Search for the cell housing the specified text and yield its [x, y] center coordinate. 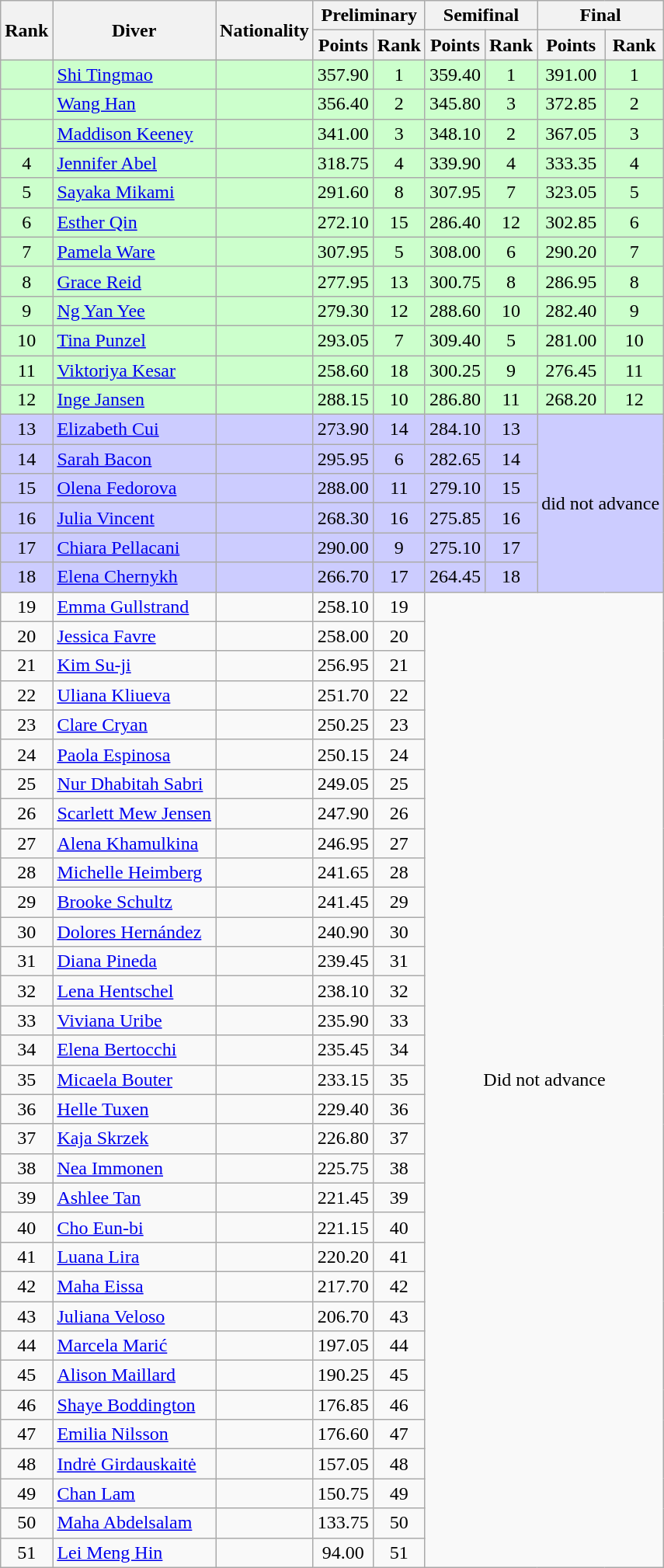
277.95 [343, 281]
258.00 [343, 636]
176.85 [343, 1405]
Pamela Ware [134, 252]
275.10 [455, 548]
235.45 [343, 1050]
250.15 [343, 754]
197.05 [343, 1346]
295.95 [343, 459]
Chiara Pellacani [134, 548]
266.70 [343, 577]
246.95 [343, 843]
Inge Jansen [134, 400]
Uliana Kliueva [134, 695]
273.90 [343, 429]
247.90 [343, 813]
150.75 [343, 1493]
Michelle Heimberg [134, 873]
290.00 [343, 548]
Tina Punzel [134, 340]
Chan Lam [134, 1493]
268.30 [343, 518]
302.85 [572, 222]
333.35 [572, 163]
Maddison Keeney [134, 134]
Brooke Schultz [134, 902]
288.00 [343, 488]
286.40 [455, 222]
225.75 [343, 1168]
249.05 [343, 784]
220.20 [343, 1257]
241.65 [343, 873]
Paola Espinosa [134, 754]
348.10 [455, 134]
Did not advance [544, 1080]
226.80 [343, 1139]
300.75 [455, 281]
Scarlett Mew Jensen [134, 813]
282.65 [455, 459]
275.85 [455, 518]
323.05 [572, 193]
293.05 [343, 340]
272.10 [343, 222]
Elizabeth Cui [134, 429]
221.45 [343, 1198]
Grace Reid [134, 281]
372.85 [572, 104]
Maha Abdelsalam [134, 1523]
279.10 [455, 488]
279.30 [343, 311]
Olena Fedorova [134, 488]
239.45 [343, 961]
359.40 [455, 75]
391.00 [572, 75]
Sarah Bacon [134, 459]
357.90 [343, 75]
288.60 [455, 311]
Elena Chernykh [134, 577]
241.45 [343, 902]
217.70 [343, 1286]
Viktoriya Kesar [134, 370]
Maha Eissa [134, 1286]
94.00 [343, 1552]
Elena Bertocchi [134, 1050]
Shaye Boddington [134, 1405]
276.45 [572, 370]
221.15 [343, 1227]
339.90 [455, 163]
Esther Qin [134, 222]
251.70 [343, 695]
284.10 [455, 429]
Dolores Hernández [134, 932]
Alena Khamulkina [134, 843]
291.60 [343, 193]
133.75 [343, 1523]
Semifinal [481, 16]
157.05 [343, 1464]
238.10 [343, 991]
367.05 [572, 134]
206.70 [343, 1316]
Cho Eun-bi [134, 1227]
Sayaka Mikami [134, 193]
290.20 [572, 252]
Kaja Skrzek [134, 1139]
286.80 [455, 400]
286.95 [572, 281]
190.25 [343, 1375]
345.80 [455, 104]
Jennifer Abel [134, 163]
Juliana Veloso [134, 1316]
341.00 [343, 134]
Shi Tingmao [134, 75]
Wang Han [134, 104]
250.25 [343, 725]
176.60 [343, 1434]
240.90 [343, 932]
Micaela Bouter [134, 1080]
Alison Maillard [134, 1375]
Diana Pineda [134, 961]
Preliminary [369, 16]
308.00 [455, 252]
300.25 [455, 370]
Indrė Girdauskaitė [134, 1464]
Helle Tuxen [134, 1109]
Nationality [265, 30]
288.15 [343, 400]
256.95 [343, 666]
Lena Hentschel [134, 991]
235.90 [343, 1020]
Final [601, 16]
Emma Gullstrand [134, 607]
Ashlee Tan [134, 1198]
282.40 [572, 311]
Diver [134, 30]
Nea Immonen [134, 1168]
356.40 [343, 104]
Julia Vincent [134, 518]
258.10 [343, 607]
Clare Cryan [134, 725]
Marcela Marić [134, 1346]
229.40 [343, 1109]
Lei Meng Hin [134, 1552]
Ng Yan Yee [134, 311]
318.75 [343, 163]
258.60 [343, 370]
264.45 [455, 577]
Luana Lira [134, 1257]
268.20 [572, 400]
Viviana Uribe [134, 1020]
Emilia Nilsson [134, 1434]
281.00 [572, 340]
Kim Su-ji [134, 666]
233.15 [343, 1080]
did not advance [601, 503]
Jessica Favre [134, 636]
Nur Dhabitah Sabri [134, 784]
309.40 [455, 340]
